Pinpoint the cell where the given text exists, returning its (x, y) midpoint coordinate. 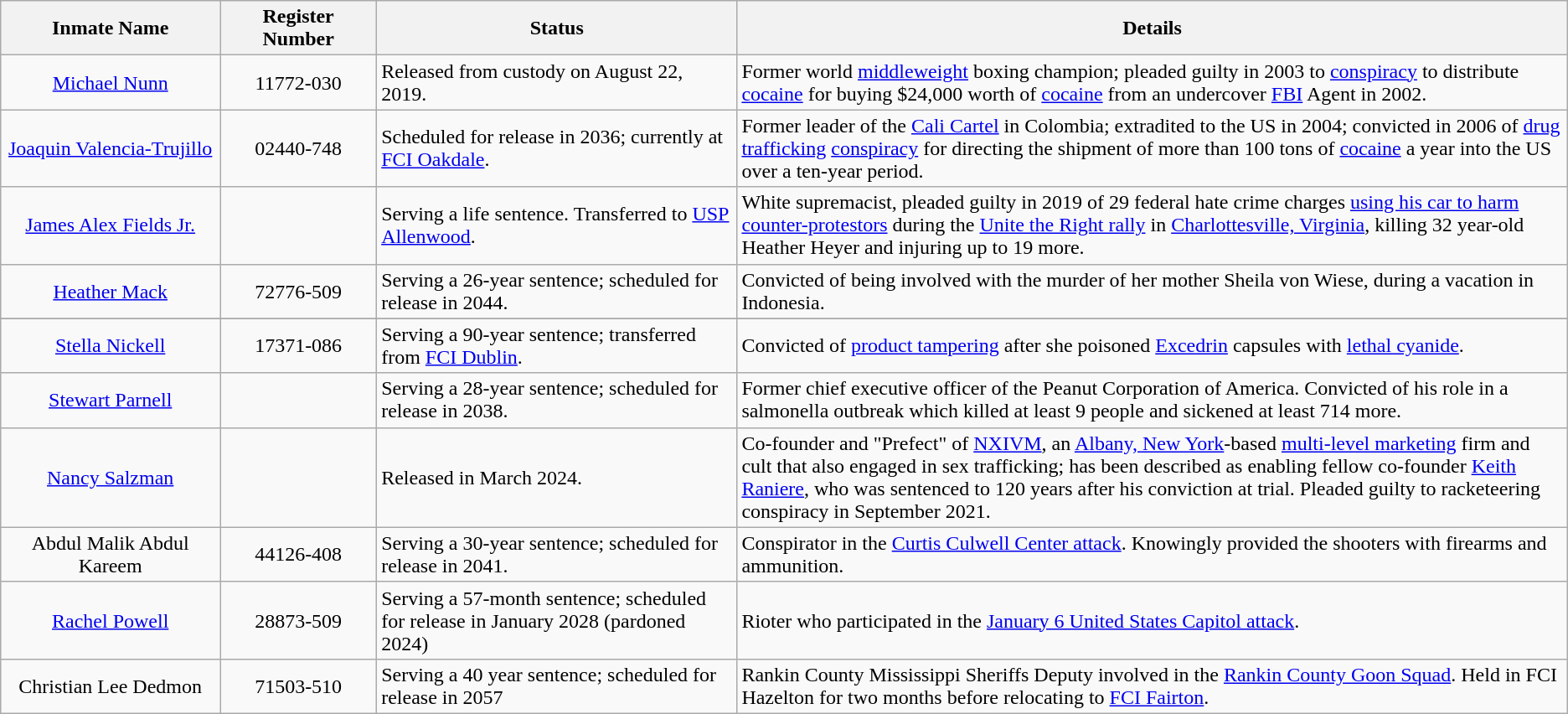
Conspirator in the Curtis Culwell Center attack. Knowingly provided the shooters with firearms and ammunition. (1153, 555)
Rachel Powell (111, 620)
Convicted of product tampering after she poisoned Excedrin capsules with lethal cyanide. (1153, 345)
Abdul Malik Abdul Kareem (111, 555)
Christian Lee Dedmon (111, 686)
Serving a 30-year sentence; scheduled for release in 2041. (557, 555)
72776-509 (298, 292)
Stella Nickell (111, 345)
71503-510 (298, 686)
Rioter who participated in the January 6 United States Capitol attack. (1153, 620)
Stewart Parnell (111, 401)
Serving a life sentence. Transferred to USP Allenwood. (557, 225)
Serving a 40 year sentence; scheduled for release in 2057 (557, 686)
Joaquin Valencia-Trujillo (111, 148)
17371-086 (298, 345)
Register Number (298, 28)
11772-030 (298, 82)
Inmate Name (111, 28)
Released in March 2024. (557, 478)
Serving a 28-year sentence; scheduled for release in 2038. (557, 401)
02440-748 (298, 148)
Nancy Salzman (111, 478)
Status (557, 28)
Convicted of being involved with the murder of her mother Sheila von Wiese, during a vacation in Indonesia. (1153, 292)
28873-509 (298, 620)
Serving a 57-month sentence; scheduled for release in January 2028 (pardoned 2024) (557, 620)
Released from custody on August 22, 2019. (557, 82)
Serving a 90-year sentence; transferred from FCI Dublin. (557, 345)
Michael Nunn (111, 82)
Heather Mack (111, 292)
44126-408 (298, 555)
Serving a 26-year sentence; scheduled for release in 2044. (557, 292)
James Alex Fields Jr. (111, 225)
Scheduled for release in 2036; currently at FCI Oakdale. (557, 148)
Details (1153, 28)
